Detect which cell encompasses the target text, then output its [X, Y] center coordinate. 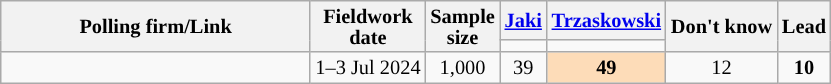
Trzaskowski [606, 20]
1,000 [462, 68]
Polling firm/Link [156, 26]
Lead [804, 26]
Don't know [722, 26]
12 [722, 68]
Jaki [524, 20]
10 [804, 68]
39 [524, 68]
Fieldworkdate [368, 26]
1–3 Jul 2024 [368, 68]
49 [606, 68]
Samplesize [462, 26]
